Detect which cell encompasses the target text, then output its (x, y) center coordinate. 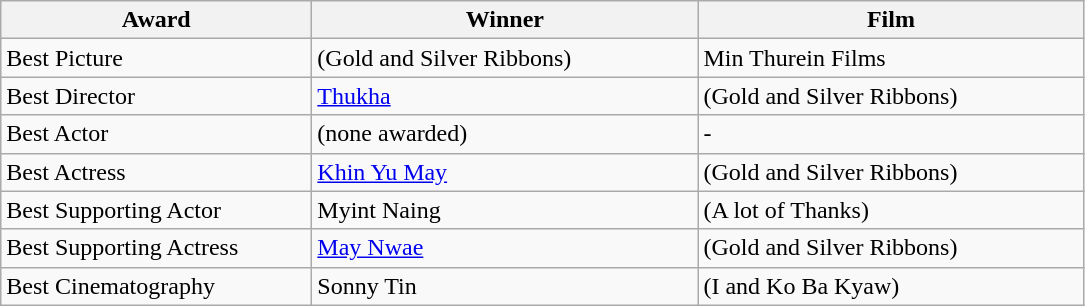
Best Supporting Actress (156, 248)
Best Supporting Actor (156, 210)
Thukha (505, 96)
May Nwae (505, 248)
Best Cinematography (156, 286)
Winner (505, 20)
Min Thurein Films (891, 58)
Best Actor (156, 134)
Sonny Tin (505, 286)
(I and Ko Ba Kyaw) (891, 286)
(A lot of Thanks) (891, 210)
Myint Naing (505, 210)
Film (891, 20)
Khin Yu May (505, 172)
Best Director (156, 96)
(none awarded) (505, 134)
- (891, 134)
Best Actress (156, 172)
Award (156, 20)
Best Picture (156, 58)
